Search for the cell housing the specified text and yield its (x, y) center coordinate. 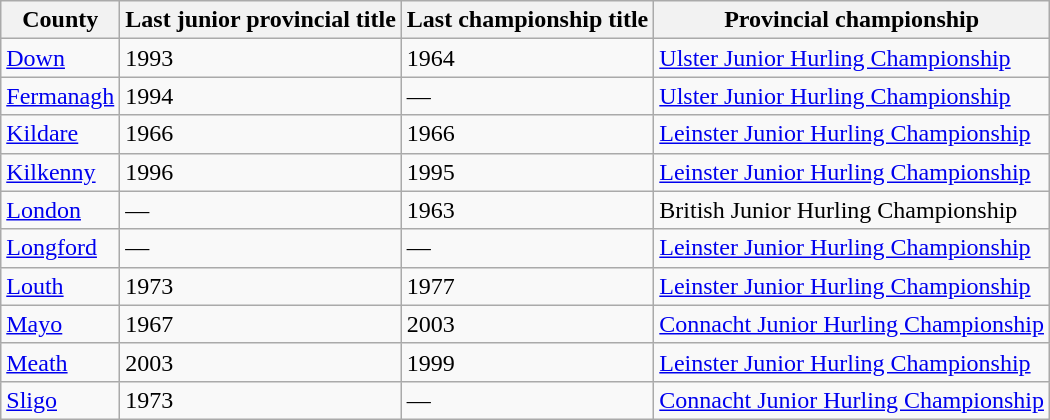
1977 (527, 286)
Louth (60, 286)
Last championship title (527, 20)
Provincial championship (852, 20)
County (60, 20)
Fermanagh (60, 96)
1995 (527, 172)
London (60, 210)
1999 (527, 362)
Kildare (60, 134)
British Junior Hurling Championship (852, 210)
Down (60, 58)
Sligo (60, 400)
Last junior provincial title (261, 20)
Meath (60, 362)
1967 (261, 324)
1996 (261, 172)
1994 (261, 96)
Mayo (60, 324)
Longford (60, 248)
Kilkenny (60, 172)
1993 (261, 58)
1964 (527, 58)
1963 (527, 210)
